Return [X, Y] of the center of cell containing provided text 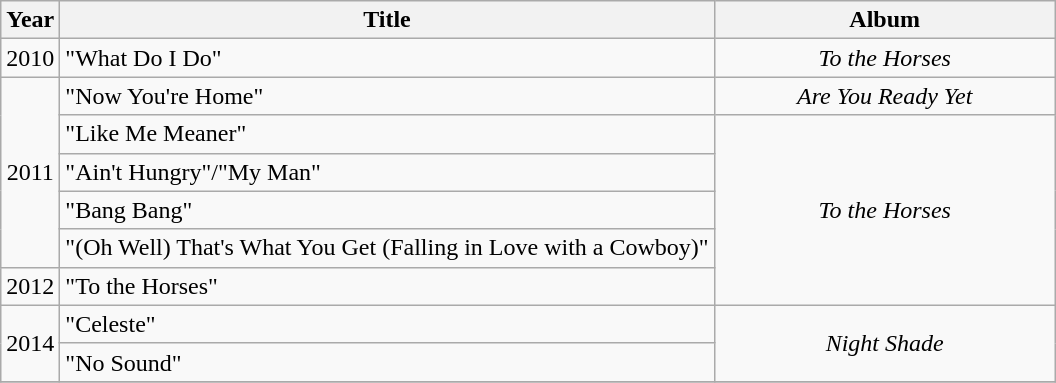
2010 [30, 58]
"No Sound" [387, 362]
"To the Horses" [387, 286]
"What Do I Do" [387, 58]
Are You Ready Yet [884, 96]
2011 [30, 172]
"Celeste" [387, 324]
"Like Me Meaner" [387, 134]
"(Oh Well) That's What You Get (Falling in Love with a Cowboy)" [387, 248]
Title [387, 20]
"Now You're Home" [387, 96]
Night Shade [884, 343]
2014 [30, 343]
"Bang Bang" [387, 210]
2012 [30, 286]
Album [884, 20]
Year [30, 20]
"Ain't Hungry"/"My Man" [387, 172]
